Detect which cell encompasses the target text, then output its (X, Y) center coordinate. 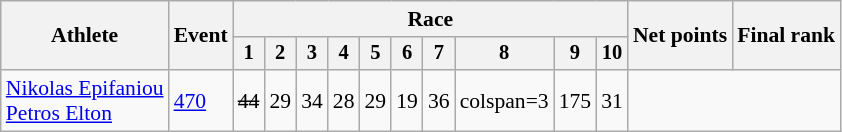
Event (201, 36)
colspan=3 (504, 100)
34 (312, 100)
Nikolas EpifaniouPetros Elton (85, 100)
28 (344, 100)
9 (576, 54)
Race (430, 19)
4 (344, 54)
5 (376, 54)
Athlete (85, 36)
3 (312, 54)
10 (612, 54)
470 (201, 100)
2 (280, 54)
31 (612, 100)
6 (407, 54)
1 (249, 54)
Net points (680, 36)
36 (439, 100)
Final rank (786, 36)
44 (249, 100)
7 (439, 54)
8 (504, 54)
175 (576, 100)
19 (407, 100)
